Extract the [X, Y] coordinate from the center of the cell holding the provided text.  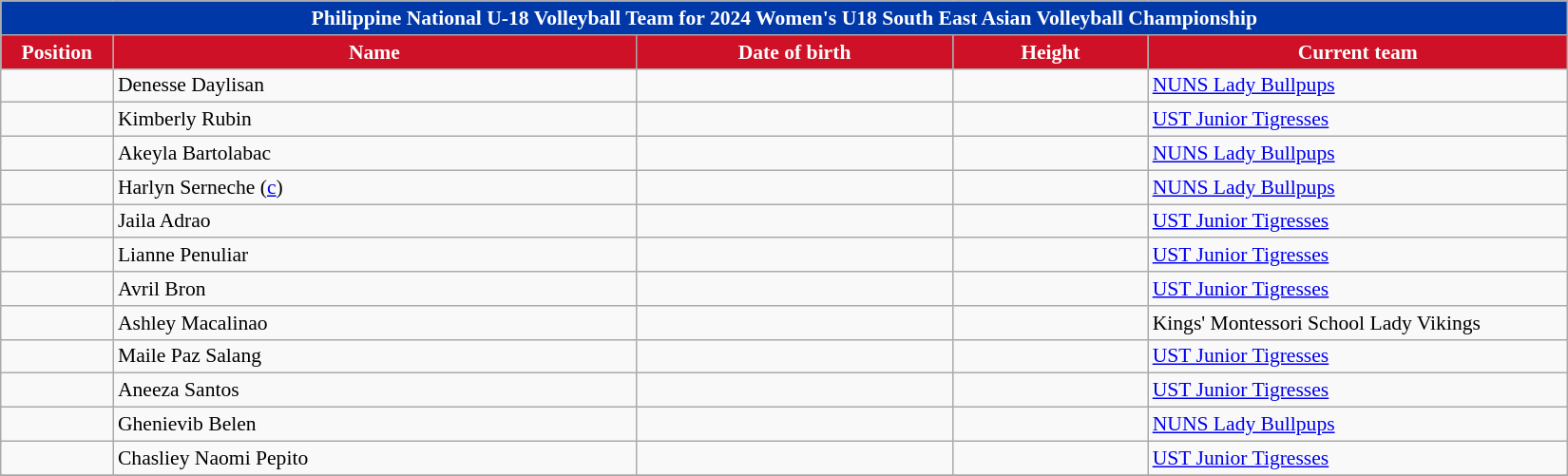
Kimberly Rubin [374, 120]
Chasliey Naomi Pepito [374, 458]
Current team [1358, 52]
Philippine National U-18 Volleyball Team for 2024 Women's U18 South East Asian Volleyball Championship [785, 18]
Jaila Adrao [374, 221]
Aneeza Santos [374, 390]
Maile Paz Salang [374, 356]
Date of birth [794, 52]
Ghenievib Belen [374, 425]
Kings' Montessori School Lady Vikings [1358, 323]
Denesse Daylisan [374, 86]
Name [374, 52]
Ashley Macalinao [374, 323]
Height [1051, 52]
Lianne Penuliar [374, 256]
Harlyn Serneche (c) [374, 187]
Position [57, 52]
Avril Bron [374, 289]
Akeyla Bartolabac [374, 154]
